Capture the cell that displays the provided text and extract its (X, Y) central coordinate. 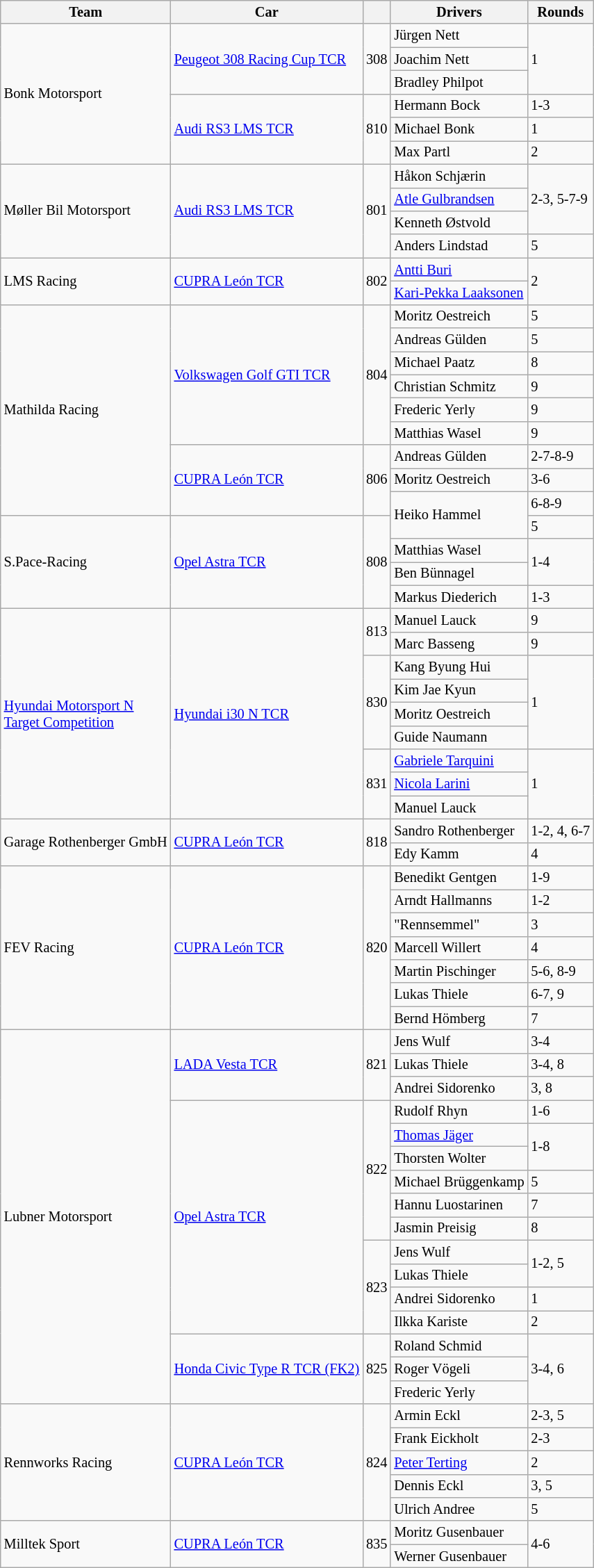
1-2, 4, 6-7 (560, 831)
3-6 (560, 480)
308 (377, 58)
Hannu Luostarinen (459, 1205)
1-8 (560, 1147)
Gabriele Tarquini (459, 760)
Michael Brüggenkamp (459, 1182)
4-6 (560, 1544)
Martin Pischinger (459, 971)
Benedikt Gentgen (459, 878)
Moritz Gusenbauer (459, 1533)
806 (377, 480)
LADA Vesta TCR (267, 1065)
2-3, 5-7-9 (560, 199)
1-2, 5 (560, 1264)
Håkon Schjærin (459, 176)
Heiko Hammel (459, 514)
Marc Basseng (459, 644)
Kari-Pekka Laaksonen (459, 293)
802 (377, 281)
Marcell Willert (459, 948)
Rounds (560, 12)
Hyundai Motorsport N Target Competition (86, 713)
Guide Naumann (459, 737)
804 (377, 375)
Nicola Larini (459, 784)
Milltek Sport (86, 1544)
Christian Schmitz (459, 386)
Drivers (459, 12)
Sandro Rothenberger (459, 831)
1-6 (560, 1111)
"Rennsemmel" (459, 924)
LMS Racing (86, 281)
Joachim Nett (459, 59)
Lubner Motorsport (86, 1216)
Honda Civic Type R TCR (FK2) (267, 1369)
Thorsten Wolter (459, 1159)
Thomas Jäger (459, 1135)
3, 8 (560, 1088)
5-6, 8-9 (560, 971)
3-4 (560, 1041)
3-4, 6 (560, 1369)
825 (377, 1369)
835 (377, 1544)
Frank Eickholt (459, 1439)
Team (86, 12)
6-7, 9 (560, 995)
Roland Schmid (459, 1346)
Michael Bonk (459, 129)
1-9 (560, 878)
Hyundai i30 N TCR (267, 713)
1-4 (560, 562)
Ben Bünnagel (459, 573)
Edy Kamm (459, 854)
824 (377, 1462)
830 (377, 702)
S.Pace-Racing (86, 562)
Max Partl (459, 152)
Roger Vögeli (459, 1369)
3, 5 (560, 1486)
Bernd Hömberg (459, 1018)
Bradley Philpot (459, 82)
Anders Lindstad (459, 246)
6-8-9 (560, 503)
831 (377, 784)
Bonk Motorsport (86, 94)
Garage Rothenberger GmbH (86, 842)
Ilkka Kariste (459, 1322)
FEV Racing (86, 948)
821 (377, 1065)
Armin Eckl (459, 1416)
810 (377, 129)
2-7-8-9 (560, 457)
Peugeot 308 Racing Cup TCR (267, 58)
Dennis Eckl (459, 1486)
3-4, 8 (560, 1065)
Markus Diederich (459, 597)
Kim Jae Kyun (459, 690)
Jürgen Nett (459, 35)
2-3, 5 (560, 1416)
801 (377, 211)
Peter Terting (459, 1462)
Kenneth Østvold (459, 222)
Arndt Hallmanns (459, 901)
1-2 (560, 901)
Car (267, 12)
Kang Byung Hui (459, 667)
Rennworks Racing (86, 1462)
813 (377, 631)
820 (377, 948)
823 (377, 1287)
Mathilda Racing (86, 410)
Werner Gusenbauer (459, 1556)
Jasmin Preisig (459, 1228)
3 (560, 924)
808 (377, 562)
818 (377, 842)
822 (377, 1170)
Antti Buri (459, 270)
2-3 (560, 1439)
Møller Bil Motorsport (86, 211)
Atle Gulbrandsen (459, 199)
Rudolf Rhyn (459, 1111)
Ulrich Andree (459, 1509)
Hermann Bock (459, 106)
Michael Paatz (459, 363)
Volkswagen Golf GTI TCR (267, 375)
